Return (x, y) of the center of cell containing provided text 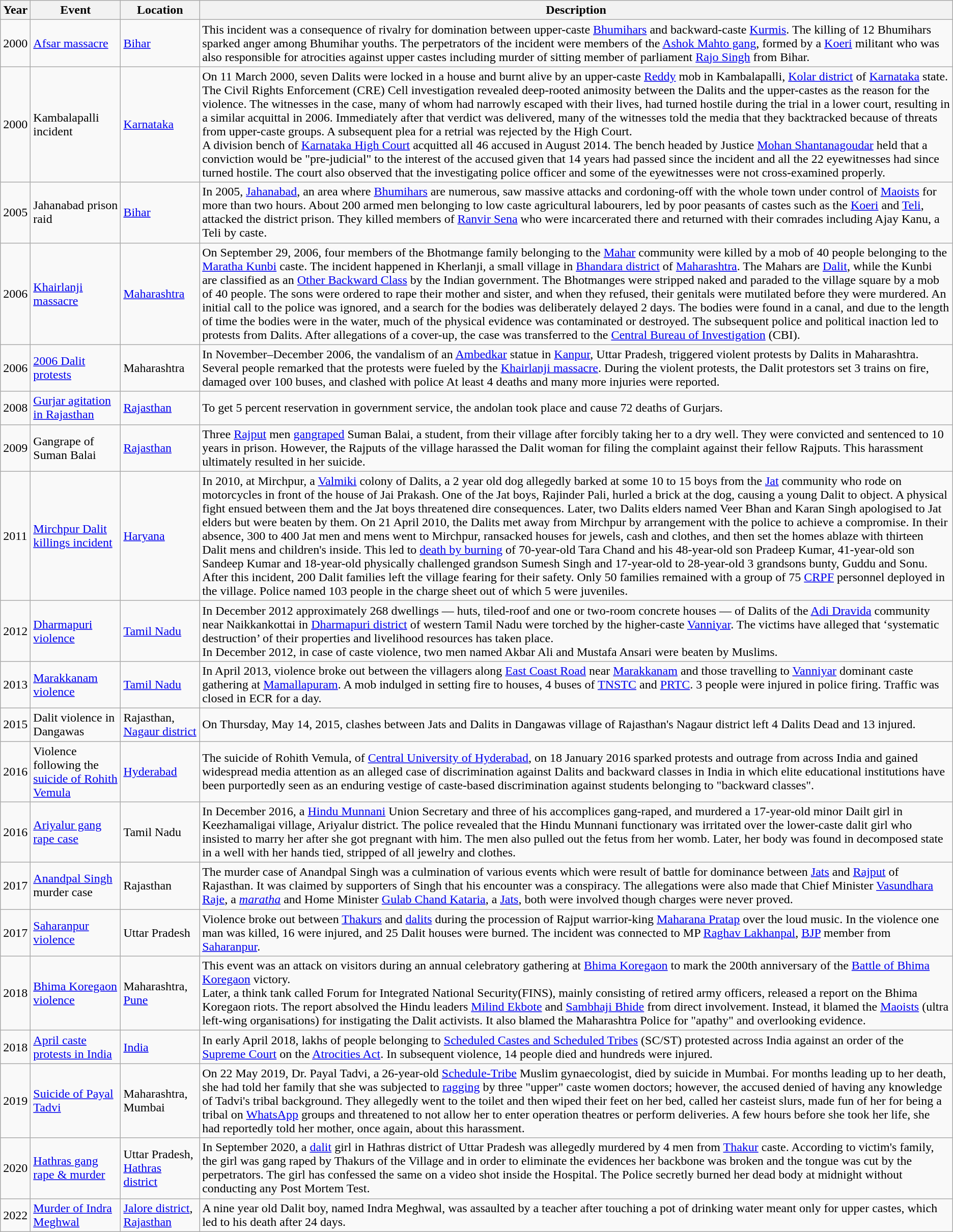
Bhima Koregaon violence (75, 993)
Dharmapuri violence (75, 631)
Mirchpur Dalit killings incident (75, 536)
2011 (15, 536)
On Thursday, May 14, 2015, clashes between Jats and Dalits in Dangawas village of Rajasthan's Nagaur district left 4 Dalits Dead and 13 injured. (576, 725)
To get 5 percent reservation in government service, the andolan took place and cause 72 deaths of Gurjars. (576, 408)
April caste protests in India (75, 1047)
Violence following the suicide of Rohith Vemula (75, 771)
Karnataka (160, 124)
Gangrape of Suman Balai (75, 448)
2015 (15, 725)
Event (75, 10)
Murder of Indra Meghwal (75, 1215)
2008 (15, 408)
Ariyalur gang rape case (75, 833)
Jalore district, Rajasthan (160, 1215)
2006 Dalit protests (75, 368)
Haryana (160, 536)
Uttar Pradesh, Hathras district (160, 1168)
Maharashtra, Mumbai (160, 1101)
Saharanpur violence (75, 933)
India (160, 1047)
Suicide of Payal Tadvi (75, 1101)
2012 (15, 631)
Kambalapalli incident (75, 124)
2013 (15, 684)
Maharashtra, Pune (160, 993)
2020 (15, 1168)
Marakkanam violence (75, 684)
Description (576, 10)
Uttar Pradesh (160, 933)
Afsar massacre (75, 43)
2022 (15, 1215)
Hathras gang rape & murder (75, 1168)
Location (160, 10)
Rajasthan, Nagaur district (160, 725)
2019 (15, 1101)
Hyderabad (160, 771)
2009 (15, 448)
Jahanabad prison raid (75, 213)
Dalit violence in Dangawas (75, 725)
Anandpal Singh murder case (75, 886)
Year (15, 10)
Khairlanji massacre (75, 294)
Gurjar agitation in Rajasthan (75, 408)
2005 (15, 213)
